Scan for the cell matching the given text and deliver its (X, Y) coordinate at center. 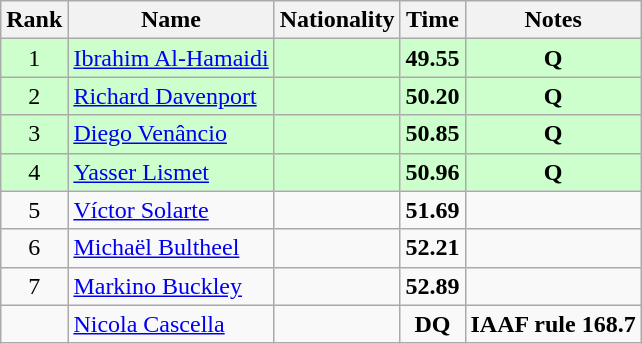
52.21 (432, 248)
7 (34, 286)
Markino Buckley (171, 286)
2 (34, 96)
Diego Venâncio (171, 134)
Ibrahim Al-Hamaidi (171, 58)
Notes (553, 20)
6 (34, 248)
50.20 (432, 96)
Nicola Cascella (171, 324)
Yasser Lismet (171, 172)
Michaël Bultheel (171, 248)
Time (432, 20)
50.96 (432, 172)
4 (34, 172)
51.69 (432, 210)
1 (34, 58)
5 (34, 210)
3 (34, 134)
49.55 (432, 58)
DQ (432, 324)
Nationality (337, 20)
Richard Davenport (171, 96)
Name (171, 20)
IAAF rule 168.7 (553, 324)
Rank (34, 20)
50.85 (432, 134)
Víctor Solarte (171, 210)
52.89 (432, 286)
